Find where the given text appears and provide that cell's center as [x, y] coordinate. 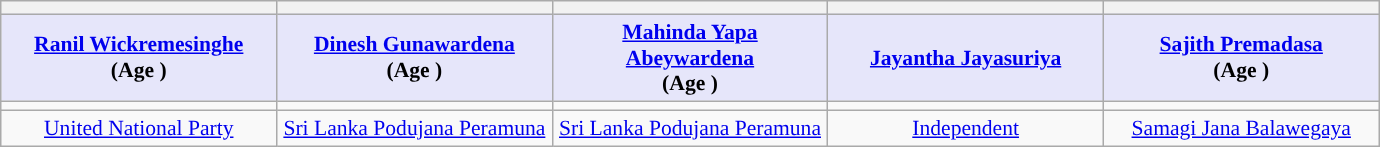
Sajith Premadasa(Age ) [1241, 58]
Jayantha Jayasuriya [966, 58]
Ranil Wickremesinghe(Age ) [139, 58]
Independent [966, 129]
Mahinda Yapa Abeywardena(Age ) [690, 58]
United National Party [139, 129]
Samagi Jana Balawegaya [1241, 129]
Dinesh Gunawardena(Age ) [415, 58]
